Extract the (x, y) coordinate from the center of the cell holding the provided text.  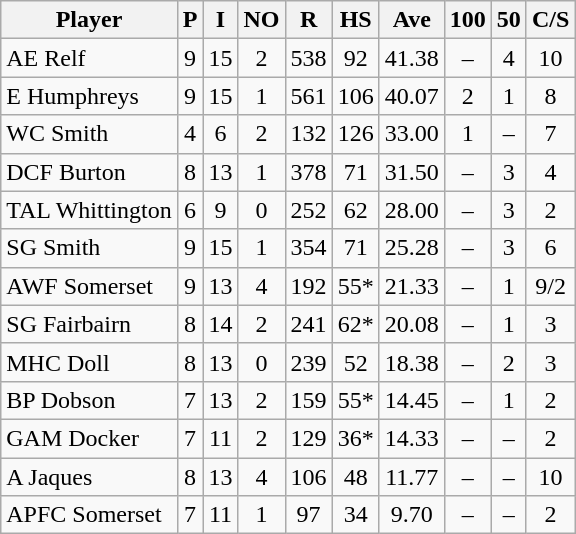
SG Smith (89, 248)
378 (308, 172)
I (220, 20)
E Humphreys (89, 96)
62* (356, 324)
SG Fairbairn (89, 324)
538 (308, 58)
18.38 (412, 362)
52 (356, 362)
100 (468, 20)
132 (308, 134)
252 (308, 210)
DCF Burton (89, 172)
14.33 (412, 438)
C/S (550, 20)
R (308, 20)
MHC Doll (89, 362)
48 (356, 477)
21.33 (412, 286)
Player (89, 20)
33.00 (412, 134)
40.07 (412, 96)
354 (308, 248)
97 (308, 515)
36* (356, 438)
14 (220, 324)
50 (508, 20)
25.28 (412, 248)
GAM Docker (89, 438)
9/2 (550, 286)
126 (356, 134)
31.50 (412, 172)
241 (308, 324)
192 (308, 286)
20.08 (412, 324)
HS (356, 20)
159 (308, 400)
BP Dobson (89, 400)
APFC Somerset (89, 515)
62 (356, 210)
P (190, 20)
34 (356, 515)
561 (308, 96)
NO (262, 20)
WC Smith (89, 134)
Ave (412, 20)
129 (308, 438)
AWF Somerset (89, 286)
A Jaques (89, 477)
TAL Whittington (89, 210)
11.77 (412, 477)
AE Relf (89, 58)
41.38 (412, 58)
239 (308, 362)
28.00 (412, 210)
9.70 (412, 515)
14.45 (412, 400)
92 (356, 58)
